Search for the cell housing the specified text and yield its [X, Y] center coordinate. 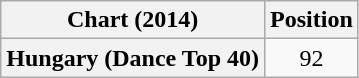
92 [312, 58]
Position [312, 20]
Hungary (Dance Top 40) [133, 58]
Chart (2014) [133, 20]
